Pinpoint the cell where the given text exists, returning its [x, y] midpoint coordinate. 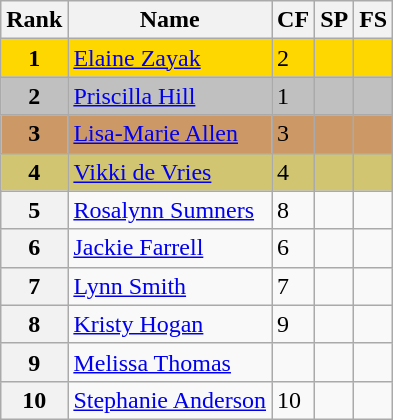
Lynn Smith [170, 286]
Elaine Zayak [170, 58]
Vikki de Vries [170, 172]
Rank [34, 20]
Stephanie Anderson [170, 400]
FS [374, 20]
Jackie Farrell [170, 248]
Melissa Thomas [170, 362]
Name [170, 20]
SP [334, 20]
Priscilla Hill [170, 96]
Rosalynn Sumners [170, 210]
5 [34, 210]
Lisa-Marie Allen [170, 134]
CF [294, 20]
Kristy Hogan [170, 324]
